Locate the cell with the specified text and output its [X, Y] center coordinate. 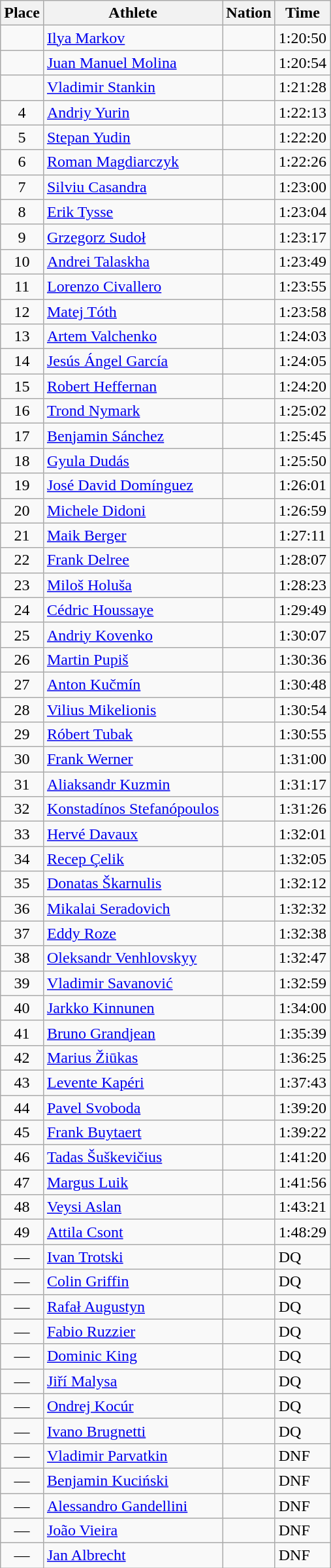
1:30:07 [302, 635]
1:20:50 [302, 38]
Andriy Yurin [133, 112]
1:23:00 [302, 187]
1:28:07 [302, 560]
33 [22, 834]
45 [22, 1133]
5 [22, 137]
26 [22, 659]
Juan Manuel Molina [133, 63]
4 [22, 112]
1:32:12 [302, 884]
1:32:05 [302, 859]
1:31:17 [302, 784]
Roman Magdiarczyk [133, 162]
29 [22, 735]
Stepan Yudin [133, 137]
Mikalai Seradovich [133, 909]
8 [22, 212]
1:36:25 [302, 1058]
Michele Didoni [133, 510]
35 [22, 884]
Fabio Ruzzier [133, 1331]
1:23:49 [302, 261]
49 [22, 1232]
1:32:32 [302, 909]
Vladimir Stankin [133, 88]
Vilius Mikelionis [133, 709]
Bruno Grandjean [133, 1033]
1:25:02 [302, 411]
1:41:56 [302, 1182]
1:26:59 [302, 510]
1:32:01 [302, 834]
23 [22, 585]
1:29:49 [302, 610]
1:34:00 [302, 1008]
Donatas Škarnulis [133, 884]
Robert Heffernan [133, 386]
1:24:20 [302, 386]
31 [22, 784]
1:22:13 [302, 112]
1:35:39 [302, 1033]
Lorenzo Civallero [133, 286]
Nation [249, 13]
39 [22, 983]
42 [22, 1058]
1:31:26 [302, 809]
Róbert Tubak [133, 735]
22 [22, 560]
46 [22, 1158]
Miloš Holuša [133, 585]
1:48:29 [302, 1232]
1:32:47 [302, 958]
1:24:03 [302, 337]
Maik Berger [133, 535]
Silviu Casandra [133, 187]
Attila Csont [133, 1232]
1:20:54 [302, 63]
47 [22, 1182]
1:23:04 [302, 212]
1:41:20 [302, 1158]
27 [22, 684]
1:23:55 [302, 286]
1:30:48 [302, 684]
Recep Çelik [133, 859]
Frank Buytaert [133, 1133]
48 [22, 1207]
1:25:50 [302, 461]
Colin Griffin [133, 1282]
1:39:20 [302, 1108]
38 [22, 958]
Grzegorz Sudoł [133, 237]
44 [22, 1108]
Hervé Davaux [133, 834]
Tadas Šuškevičius [133, 1158]
Rafał Augustyn [133, 1307]
6 [22, 162]
1:26:01 [302, 486]
Jiří Malysa [133, 1381]
Dominic King [133, 1356]
Oleksandr Venhlovskyy [133, 958]
Ilya Markov [133, 38]
9 [22, 237]
Frank Werner [133, 759]
Artem Valchenko [133, 337]
Vladimir Parvatkin [133, 1456]
Veysi Aslan [133, 1207]
7 [22, 187]
Andriy Kovenko [133, 635]
João Vieira [133, 1531]
Konstadínos Stefanópoulos [133, 809]
15 [22, 386]
Aliaksandr Kuzmin [133, 784]
Levente Kapéri [133, 1082]
Ivan Trotski [133, 1257]
Margus Luik [133, 1182]
Ivano Brugnetti [133, 1431]
19 [22, 486]
Cédric Houssaye [133, 610]
16 [22, 411]
1:30:55 [302, 735]
18 [22, 461]
Gyula Dudás [133, 461]
Athlete [133, 13]
40 [22, 1008]
1:43:21 [302, 1207]
20 [22, 510]
Jesús Ángel García [133, 361]
12 [22, 312]
1:23:17 [302, 237]
1:30:54 [302, 709]
1:27:11 [302, 535]
1:24:05 [302, 361]
Ondrej Kocúr [133, 1406]
10 [22, 261]
Benjamin Kuciński [133, 1480]
Marius Žiūkas [133, 1058]
32 [22, 809]
28 [22, 709]
1:22:20 [302, 137]
Vladimir Savanović [133, 983]
Time [302, 13]
Andrei Talaskha [133, 261]
14 [22, 361]
36 [22, 909]
1:23:58 [302, 312]
Pavel Svoboda [133, 1108]
José David Domínguez [133, 486]
1:30:36 [302, 659]
Erik Tysse [133, 212]
11 [22, 286]
1:32:59 [302, 983]
34 [22, 859]
Alessandro Gandellini [133, 1505]
Jarkko Kinnunen [133, 1008]
Frank Delree [133, 560]
37 [22, 933]
Trond Nymark [133, 411]
Place [22, 13]
Matej Tóth [133, 312]
Eddy Roze [133, 933]
Benjamin Sánchez [133, 436]
25 [22, 635]
43 [22, 1082]
1:37:43 [302, 1082]
30 [22, 759]
13 [22, 337]
1:22:26 [302, 162]
Anton Kučmín [133, 684]
21 [22, 535]
Martin Pupiš [133, 659]
1:31:00 [302, 759]
24 [22, 610]
41 [22, 1033]
Jan Albrecht [133, 1556]
1:39:22 [302, 1133]
1:28:23 [302, 585]
17 [22, 436]
1:21:28 [302, 88]
1:25:45 [302, 436]
1:32:38 [302, 933]
